Identify which cell holds the provided text, then report its (x, y) central coordinate. 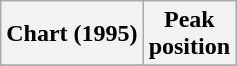
Peak position (189, 34)
Chart (1995) (72, 34)
